Capture the cell that displays the provided text and extract its (X, Y) central coordinate. 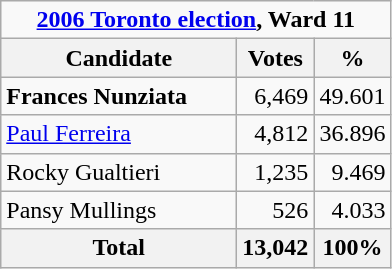
13,042 (276, 248)
2006 Toronto election, Ward 11 (196, 20)
9.469 (352, 172)
100% (352, 248)
% (352, 58)
Frances Nunziata (119, 96)
Votes (276, 58)
49.601 (352, 96)
Candidate (119, 58)
4,812 (276, 134)
526 (276, 210)
Paul Ferreira (119, 134)
Total (119, 248)
36.896 (352, 134)
1,235 (276, 172)
4.033 (352, 210)
6,469 (276, 96)
Pansy Mullings (119, 210)
Rocky Gualtieri (119, 172)
